Find where the given text appears and provide that cell's center as [X, Y] coordinate. 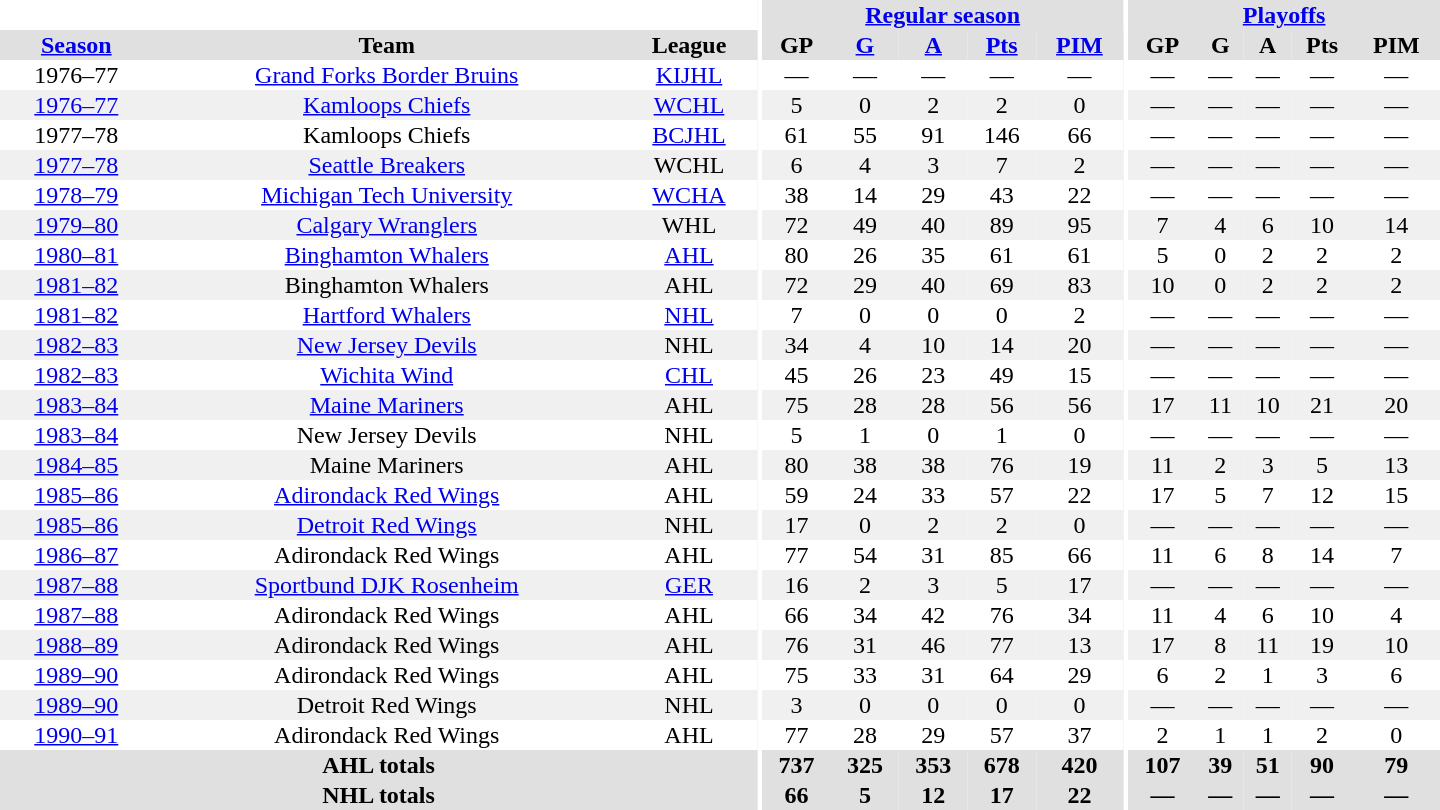
League [689, 45]
1986–87 [76, 555]
Sportbund DJK Rosenheim [387, 585]
43 [1002, 195]
16 [796, 585]
46 [933, 645]
146 [1002, 135]
GER [689, 585]
90 [1322, 765]
51 [1268, 765]
1980–81 [76, 255]
Season [76, 45]
21 [1322, 405]
23 [933, 375]
1978–79 [76, 195]
54 [865, 555]
1988–89 [76, 645]
Michigan Tech University [387, 195]
83 [1080, 285]
1979–80 [76, 225]
Grand Forks Border Bruins [387, 75]
89 [1002, 225]
107 [1162, 765]
42 [933, 615]
69 [1002, 285]
79 [1396, 765]
45 [796, 375]
NHL totals [378, 795]
Playoffs [1284, 15]
WCHA [689, 195]
55 [865, 135]
39 [1220, 765]
1984–85 [76, 465]
Seattle Breakers [387, 165]
678 [1002, 765]
59 [796, 495]
85 [1002, 555]
420 [1080, 765]
24 [865, 495]
737 [796, 765]
91 [933, 135]
Hartford Whalers [387, 315]
325 [865, 765]
35 [933, 255]
Calgary Wranglers [387, 225]
95 [1080, 225]
KIJHL [689, 75]
64 [1002, 675]
WHL [689, 225]
1990–91 [76, 735]
37 [1080, 735]
AHL totals [378, 765]
CHL [689, 375]
Wichita Wind [387, 375]
BCJHL [689, 135]
353 [933, 765]
Team [387, 45]
Regular season [942, 15]
